Detect which cell encompasses the target text, then output its (X, Y) center coordinate. 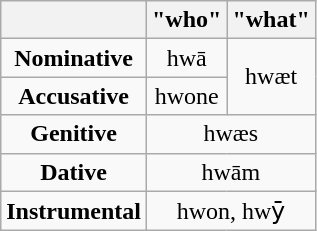
"who" (186, 20)
Genitive (74, 134)
hwā (186, 58)
"what" (271, 20)
Accusative (74, 96)
hwon, hwȳ (230, 211)
hwone (186, 96)
hwæt (271, 77)
Nominative (74, 58)
Instrumental (74, 211)
hwām (230, 172)
Dative (74, 172)
hwæs (230, 134)
